Provide the (x, y) coordinate of the cell's center where the given text is located.  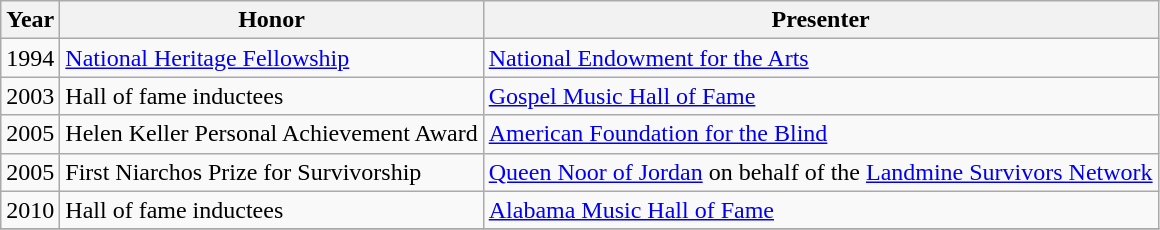
Alabama Music Hall of Fame (820, 210)
First Niarchos Prize for Survivorship (272, 172)
Gospel Music Hall of Fame (820, 96)
2010 (30, 210)
Queen Noor of Jordan on behalf of the Landmine Survivors Network (820, 172)
Presenter (820, 20)
Honor (272, 20)
Year (30, 20)
National Heritage Fellowship (272, 58)
Helen Keller Personal Achievement Award (272, 134)
National Endowment for the Arts (820, 58)
2003 (30, 96)
1994 (30, 58)
American Foundation for the Blind (820, 134)
